Find where the given text appears and provide that cell's center as [X, Y] coordinate. 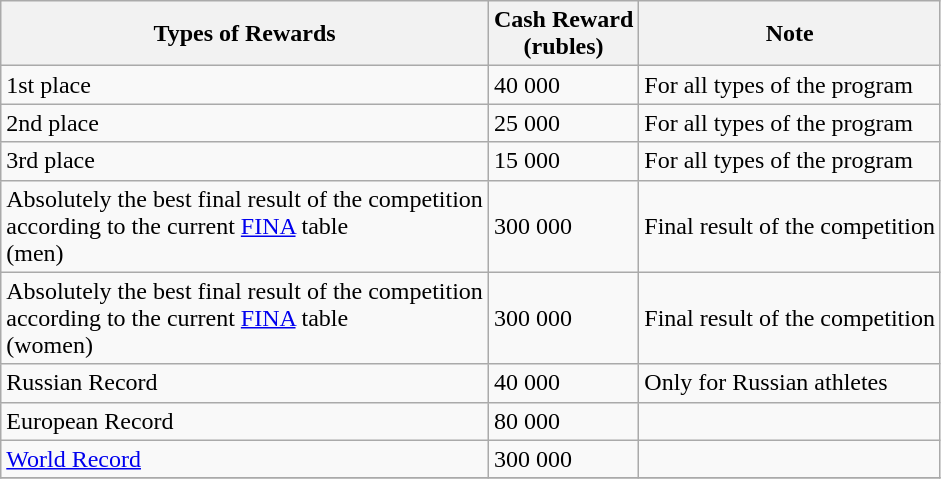
Russian Record [245, 383]
25 000 [563, 123]
Cash Reward(rubles) [563, 34]
Absolutely the best final result of the competition according to the current FINA table(women) [245, 318]
Types of Rewards [245, 34]
15 000 [563, 161]
World Record [245, 459]
European Record [245, 421]
1st place [245, 85]
Note [790, 34]
Absolutely the best final result of the competition according to the current FINA table(men) [245, 226]
80 000 [563, 421]
2nd place [245, 123]
Only for Russian athletes [790, 383]
3rd place [245, 161]
